Determine the [X, Y] coordinate at the center of the cell enclosing the given text.  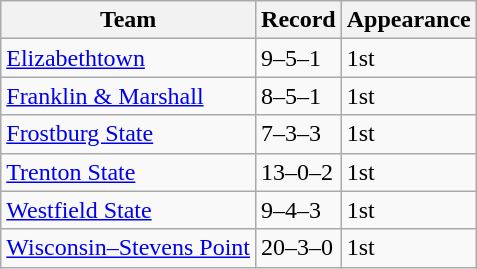
Wisconsin–Stevens Point [128, 248]
9–4–3 [299, 210]
Team [128, 20]
Record [299, 20]
Franklin & Marshall [128, 96]
9–5–1 [299, 58]
Westfield State [128, 210]
7–3–3 [299, 134]
Appearance [408, 20]
Elizabethtown [128, 58]
8–5–1 [299, 96]
20–3–0 [299, 248]
Frostburg State [128, 134]
Trenton State [128, 172]
13–0–2 [299, 172]
